Identify which cell holds the provided text, then report its (x, y) central coordinate. 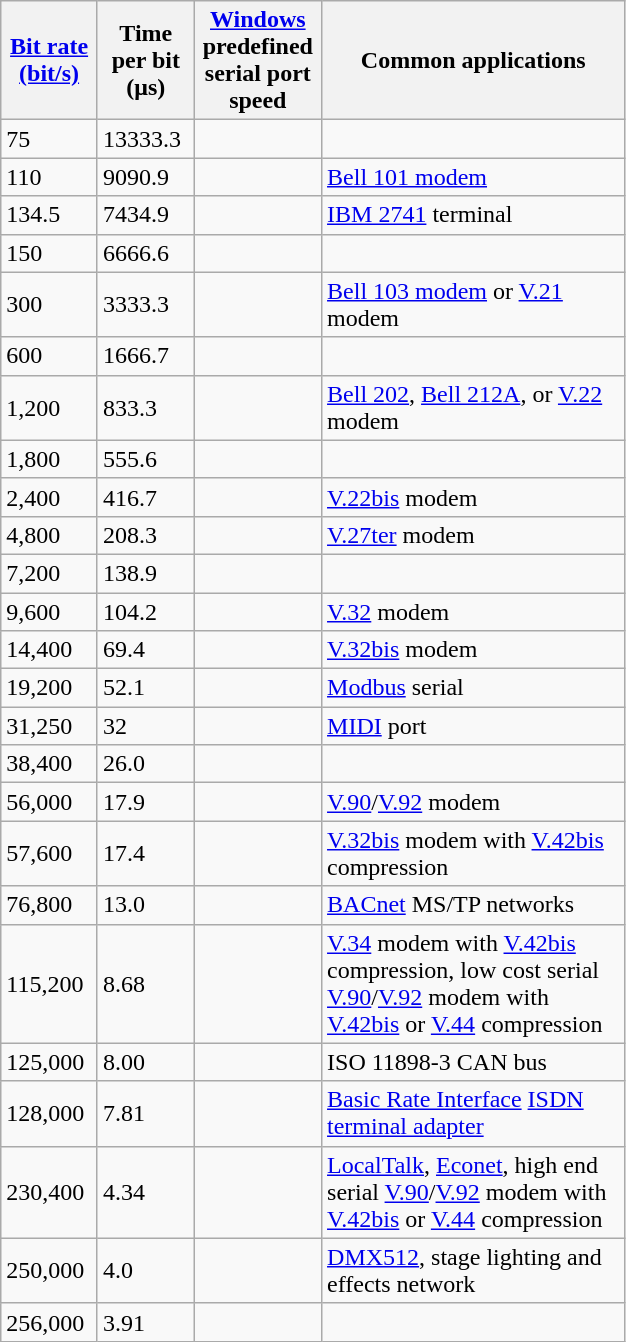
7,200 (50, 573)
ISO 11898-3 CAN bus (474, 1062)
Basic Rate Interface ISDN terminal adapter (474, 1114)
8.68 (146, 984)
555.6 (146, 459)
26.0 (146, 764)
9,600 (50, 611)
V.32 modem (474, 611)
BACnet MS/TP networks (474, 905)
7.81 (146, 1114)
56,000 (50, 802)
V.32bis modem with V.42bis compression (474, 854)
8.00 (146, 1062)
134.5 (50, 215)
Common applications (474, 60)
52.1 (146, 688)
69.4 (146, 650)
19,200 (50, 688)
125,000 (50, 1062)
115,200 (50, 984)
600 (50, 356)
V.90/V.92 modem (474, 802)
13333.3 (146, 139)
4.34 (146, 1192)
250,000 (50, 1270)
9090.9 (146, 177)
150 (50, 253)
V.32bis modem (474, 650)
57,600 (50, 854)
MIDI port (474, 726)
V.22bis modem (474, 497)
1,800 (50, 459)
208.3 (146, 535)
V.34 modem with V.42bis compression, low cost serial V.90/V.92 modem with V.42bis or V.44 compression (474, 984)
Bit rate (bit/s) (50, 60)
17.9 (146, 802)
138.9 (146, 573)
Bell 101 modem (474, 177)
V.27ter modem (474, 535)
13.0 (146, 905)
31,250 (50, 726)
Modbus serial (474, 688)
Windows predefined serial port speed (258, 60)
128,000 (50, 1114)
3333.3 (146, 304)
2,400 (50, 497)
4.0 (146, 1270)
6666.6 (146, 253)
1,200 (50, 408)
7434.9 (146, 215)
Time per bit (μs) (146, 60)
833.3 (146, 408)
3.91 (146, 1322)
14,400 (50, 650)
LocalTalk, Econet, high end serial V.90/V.92 modem with V.42bis or V.44 compression (474, 1192)
1666.7 (146, 356)
104.2 (146, 611)
256,000 (50, 1322)
75 (50, 139)
38,400 (50, 764)
17.4 (146, 854)
DMX512, stage lighting and effects network (474, 1270)
76,800 (50, 905)
32 (146, 726)
4,800 (50, 535)
Bell 202, Bell 212A, or V.22 modem (474, 408)
110 (50, 177)
300 (50, 304)
416.7 (146, 497)
Bell 103 modem or V.21 modem (474, 304)
IBM 2741 terminal (474, 215)
230,400 (50, 1192)
